Return [x, y] of the center of cell containing provided text 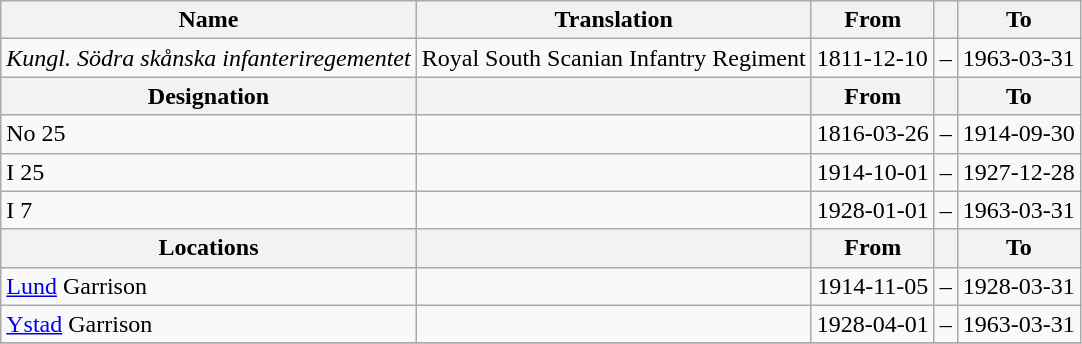
Locations [208, 248]
1811-12-10 [872, 58]
Kungl. Södra skånska infanteriregementet [208, 58]
1928-01-01 [872, 210]
1928-04-01 [872, 324]
1928-03-31 [1018, 286]
1914-10-01 [872, 172]
Translation [614, 20]
1816-03-26 [872, 134]
Designation [208, 96]
Royal South Scanian Infantry Regiment [614, 58]
Name [208, 20]
1914-09-30 [1018, 134]
1914-11-05 [872, 286]
Ystad Garrison [208, 324]
I 25 [208, 172]
No 25 [208, 134]
Lund Garrison [208, 286]
1927-12-28 [1018, 172]
I 7 [208, 210]
